Detect which cell encompasses the target text, then output its (x, y) center coordinate. 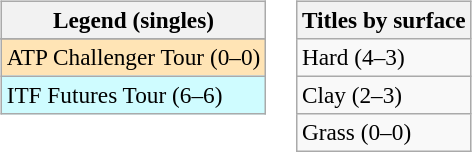
Legend (singles) (133, 20)
ITF Futures Tour (6–6) (133, 95)
Clay (2–3) (384, 95)
Grass (0–0) (384, 133)
Hard (4–3) (384, 57)
ATP Challenger Tour (0–0) (133, 57)
Titles by surface (384, 20)
